For the text-containing cell, return its midpoint in [x, y] coordinate format. 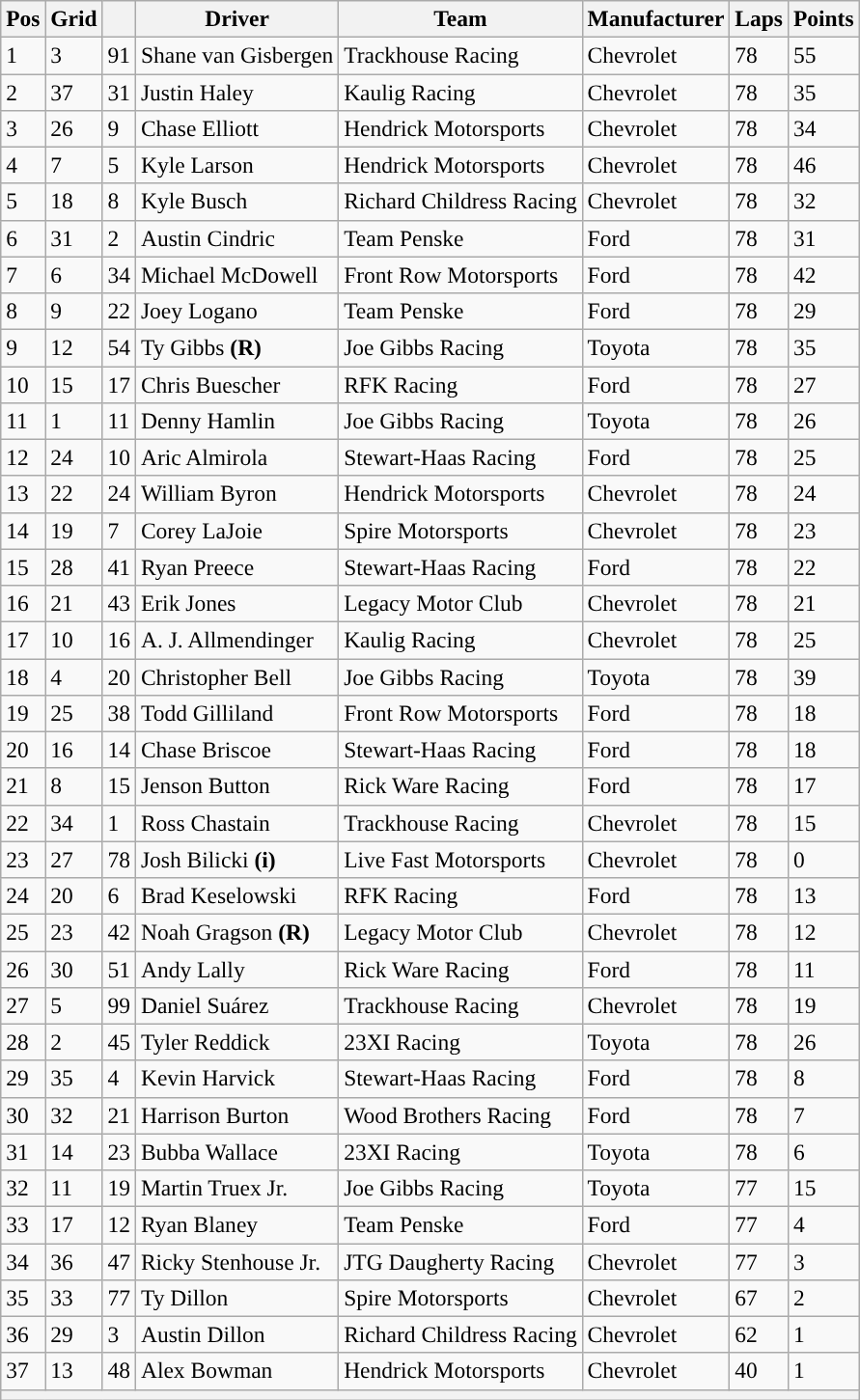
Christopher Bell [236, 676]
Ryan Preece [236, 567]
Points [823, 18]
45 [119, 1042]
Team [460, 18]
Martin Truex Jr. [236, 1188]
Corey LaJoie [236, 531]
Denny Hamlin [236, 421]
67 [759, 1298]
Alex Bowman [236, 1371]
Austin Dillon [236, 1334]
48 [119, 1371]
Chase Elliott [236, 128]
41 [119, 567]
55 [823, 55]
Daniel Suárez [236, 1005]
Chase Briscoe [236, 750]
Kevin Harvick [236, 1079]
Justin Haley [236, 92]
Austin Cindric [236, 238]
51 [119, 969]
Grid [73, 18]
Ryan Blaney [236, 1224]
Ricky Stenhouse Jr. [236, 1261]
46 [823, 165]
Pos [23, 18]
Laps [759, 18]
Chris Buescher [236, 384]
Erik Jones [236, 603]
Josh Bilicki (i) [236, 860]
Joey Logano [236, 311]
Michael McDowell [236, 275]
47 [119, 1261]
Live Fast Motorsports [460, 860]
A. J. Allmendinger [236, 640]
Brad Keselowski [236, 895]
43 [119, 603]
38 [119, 713]
0 [823, 860]
99 [119, 1005]
Bubba Wallace [236, 1152]
Andy Lally [236, 969]
40 [759, 1371]
Ty Dillon [236, 1298]
Manufacturer [656, 18]
Kyle Busch [236, 202]
William Byron [236, 494]
62 [759, 1334]
Ty Gibbs (R) [236, 347]
Driver [236, 18]
Tyler Reddick [236, 1042]
54 [119, 347]
JTG Daugherty Racing [460, 1261]
91 [119, 55]
Aric Almirola [236, 457]
Jenson Button [236, 786]
Kyle Larson [236, 165]
Noah Gragson (R) [236, 932]
39 [823, 676]
Todd Gilliland [236, 713]
Harrison Burton [236, 1115]
Ross Chastain [236, 823]
Wood Brothers Racing [460, 1115]
Shane van Gisbergen [236, 55]
